For the text-containing cell, return its midpoint in (x, y) coordinate format. 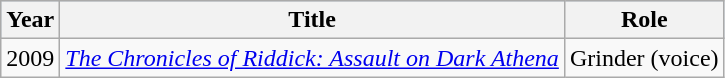
Role (644, 20)
Grinder (voice) (644, 58)
2009 (30, 58)
Title (312, 20)
Year (30, 20)
The Chronicles of Riddick: Assault on Dark Athena (312, 58)
